Identify which cell holds the provided text, then report its [X, Y] central coordinate. 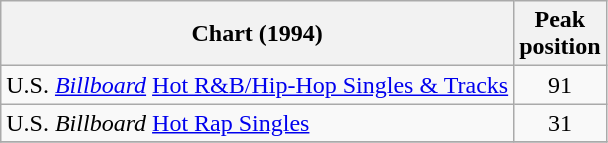
31 [560, 123]
U.S. Billboard Hot R&B/Hip-Hop Singles & Tracks [258, 85]
Peakposition [560, 34]
Chart (1994) [258, 34]
U.S. Billboard Hot Rap Singles [258, 123]
91 [560, 85]
